Output the [x, y] coordinate of the center of the cell containing the given text.  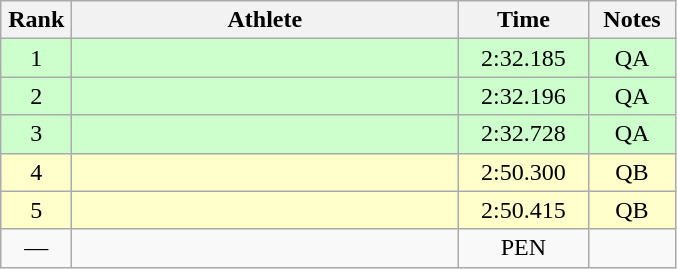
2:32.185 [524, 58]
4 [36, 172]
Athlete [265, 20]
2:50.415 [524, 210]
Time [524, 20]
Rank [36, 20]
Notes [632, 20]
5 [36, 210]
— [36, 248]
PEN [524, 248]
3 [36, 134]
2:32.728 [524, 134]
2 [36, 96]
2:32.196 [524, 96]
2:50.300 [524, 172]
1 [36, 58]
